Extract the (x, y) coordinate from the center of the cell holding the provided text.  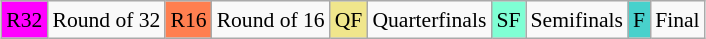
Round of 32 (106, 20)
F (639, 20)
Semifinals (577, 20)
R32 (24, 20)
Final (678, 20)
R16 (188, 20)
Quarterfinals (429, 20)
Round of 16 (271, 20)
QF (349, 20)
SF (508, 20)
